Detect which cell encompasses the target text, then output its [x, y] center coordinate. 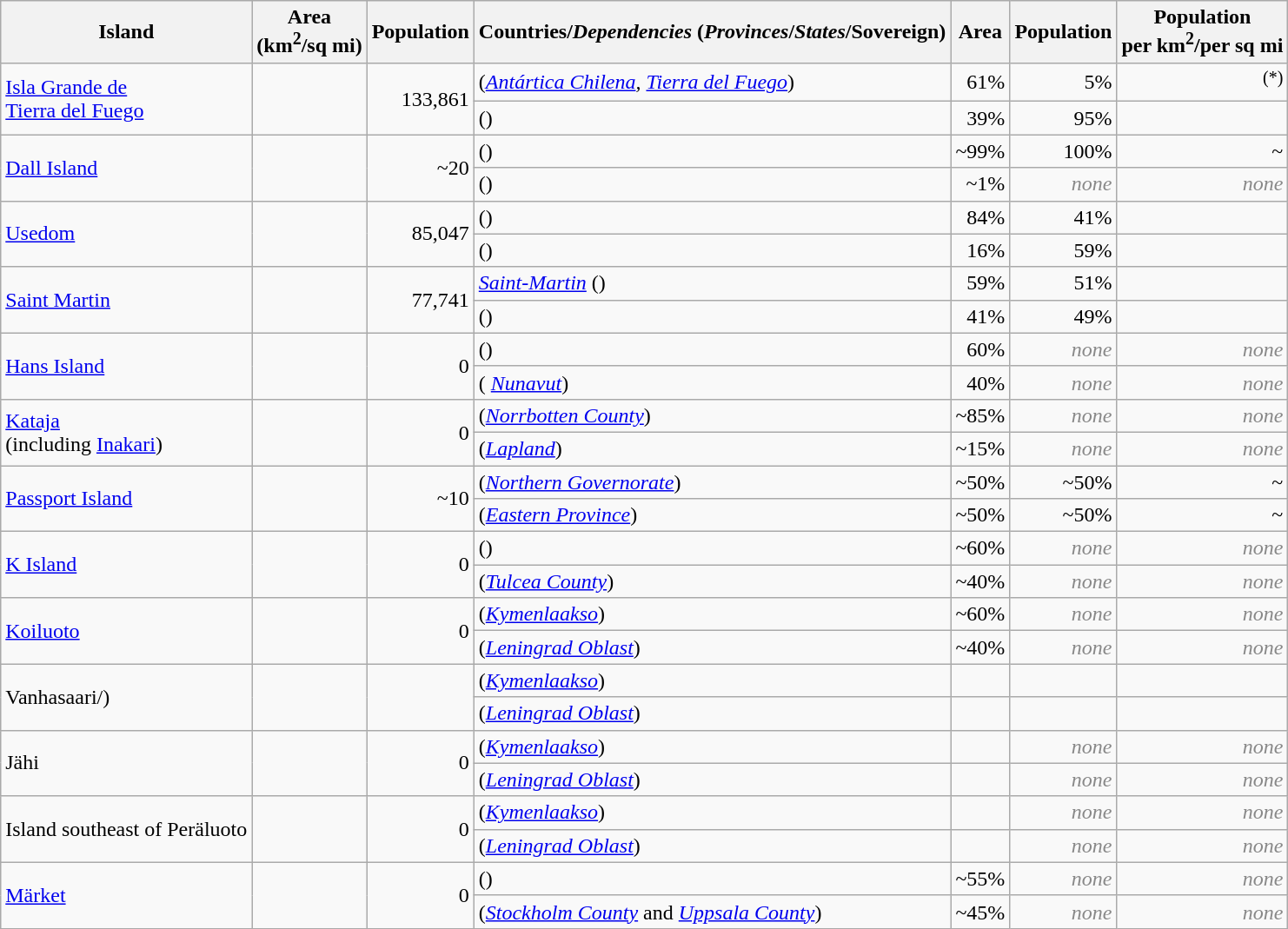
(Norrbotten County) [713, 415]
60% [980, 349]
(Stockholm County and Uppsala County) [713, 912]
Area (km2/sq mi) [309, 32]
51% [1064, 283]
Dall Island [127, 168]
(Tulcea County) [713, 581]
Märket [127, 895]
K Island [127, 565]
95% [1064, 118]
Hans Island [127, 366]
Populationper km2/per sq mi [1203, 32]
40% [980, 382]
133,861 [421, 99]
77,741 [421, 300]
16% [980, 250]
(*) [1203, 82]
~45% [980, 912]
61% [980, 82]
~85% [980, 415]
Island southeast of Peräluoto [127, 829]
Area [980, 32]
Countries/Dependencies (Provinces/States/Sovereign) [713, 32]
~15% [980, 448]
49% [1064, 316]
Jähi [127, 763]
~55% [980, 879]
85,047 [421, 234]
~20 [421, 168]
( Nunavut) [713, 382]
~10 [421, 499]
(Eastern Province) [713, 515]
Island [127, 32]
Saint-Martin () [713, 283]
(Lapland) [713, 448]
Passport Island [127, 499]
84% [980, 217]
Isla Grande deTierra del Fuego [127, 99]
Saint Martin [127, 300]
(Antártica Chilena, Tierra del Fuego) [713, 82]
~99% [980, 151]
Koiluoto [127, 631]
Kataja(including Inakari) [127, 432]
100% [1064, 151]
Vanhasaari/) [127, 697]
Usedom [127, 234]
~1% [980, 184]
5% [1064, 82]
(Northern Governorate) [713, 482]
39% [980, 118]
